Extract the [X, Y] coordinate from the center of the cell holding the provided text.  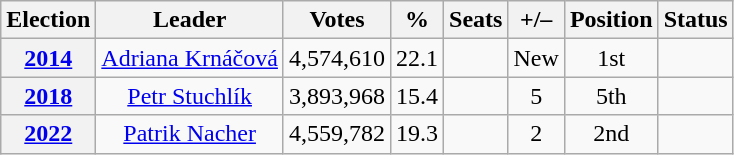
Petr Stuchlík [190, 96]
Leader [190, 20]
% [418, 20]
2018 [48, 96]
Position [611, 20]
2022 [48, 134]
2nd [611, 134]
New [536, 58]
15.4 [418, 96]
4,574,610 [336, 58]
4,559,782 [336, 134]
Status [696, 20]
Patrik Nacher [190, 134]
2014 [48, 58]
5th [611, 96]
+/– [536, 20]
1st [611, 58]
5 [536, 96]
19.3 [418, 134]
3,893,968 [336, 96]
Adriana Krnáčová [190, 58]
Votes [336, 20]
2 [536, 134]
Election [48, 20]
22.1 [418, 58]
Seats [476, 20]
